Determine the (X, Y) coordinate at the center of the cell enclosing the given text.  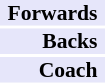
Coach (52, 70)
Backs (52, 41)
Forwards (52, 13)
